Provide the (x, y) coordinate of the cell's center where the given text is located.  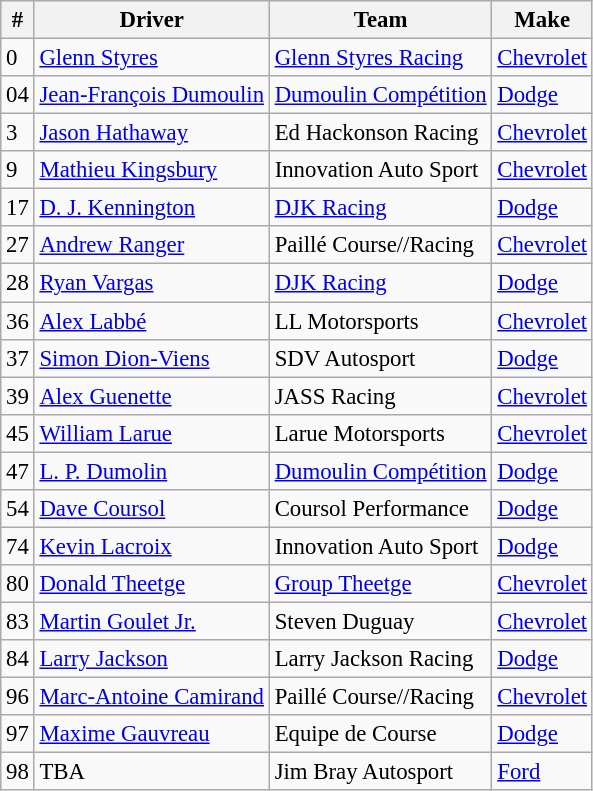
Equipe de Course (380, 734)
45 (18, 433)
Marc-Antoine Camirand (152, 697)
Larue Motorsports (380, 433)
D. J. Kennington (152, 208)
Jason Hathaway (152, 133)
JASS Racing (380, 396)
Coursol Performance (380, 509)
William Larue (152, 433)
74 (18, 546)
Simon Dion-Viens (152, 358)
LL Motorsports (380, 321)
47 (18, 471)
54 (18, 509)
Mathieu Kingsbury (152, 170)
27 (18, 245)
Dave Coursol (152, 509)
Kevin Lacroix (152, 546)
84 (18, 659)
96 (18, 697)
80 (18, 584)
Larry Jackson (152, 659)
# (18, 20)
9 (18, 170)
Alex Guenette (152, 396)
3 (18, 133)
SDV Autosport (380, 358)
Glenn Styres Racing (380, 58)
28 (18, 283)
Jim Bray Autosport (380, 772)
Jean-François Dumoulin (152, 95)
Team (380, 20)
04 (18, 95)
Glenn Styres (152, 58)
39 (18, 396)
98 (18, 772)
97 (18, 734)
Group Theetge (380, 584)
83 (18, 621)
Steven Duguay (380, 621)
Martin Goulet Jr. (152, 621)
Maxime Gauvreau (152, 734)
Make (542, 20)
36 (18, 321)
Donald Theetge (152, 584)
Ford (542, 772)
37 (18, 358)
Ryan Vargas (152, 283)
Larry Jackson Racing (380, 659)
Alex Labbé (152, 321)
17 (18, 208)
Driver (152, 20)
Ed Hackonson Racing (380, 133)
TBA (152, 772)
L. P. Dumolin (152, 471)
0 (18, 58)
Andrew Ranger (152, 245)
